Search for the cell housing the specified text and yield its [x, y] center coordinate. 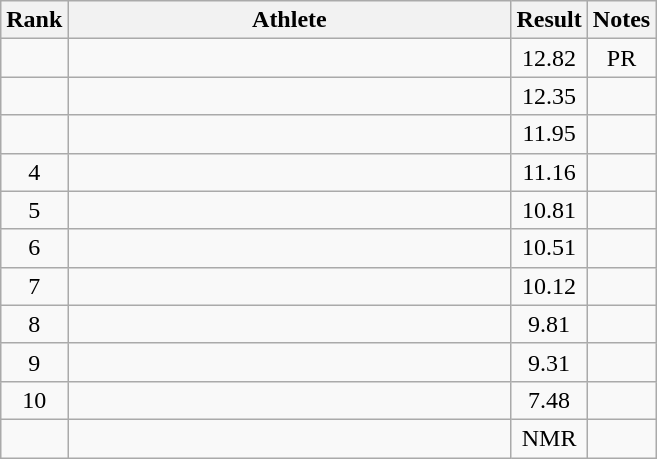
Athlete [290, 20]
Result [549, 20]
12.82 [549, 58]
10 [34, 400]
11.95 [549, 134]
NMR [549, 438]
PR [621, 58]
7 [34, 286]
5 [34, 210]
8 [34, 324]
7.48 [549, 400]
11.16 [549, 172]
9 [34, 362]
4 [34, 172]
10.51 [549, 248]
Rank [34, 20]
Notes [621, 20]
9.31 [549, 362]
6 [34, 248]
10.81 [549, 210]
10.12 [549, 286]
9.81 [549, 324]
12.35 [549, 96]
